Pinpoint the cell where the given text exists, returning its (X, Y) midpoint coordinate. 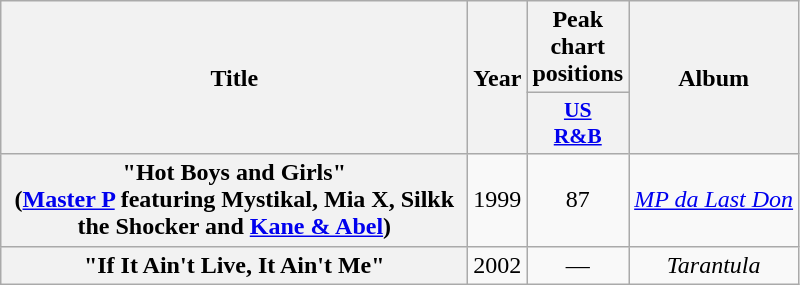
Peak chart positions (578, 47)
1999 (498, 200)
USR&B (578, 124)
Title (234, 78)
Tarantula (714, 265)
"If It Ain't Live, It Ain't Me" (234, 265)
— (578, 265)
87 (578, 200)
"Hot Boys and Girls"(Master P featuring Mystikal, Mia X, Silkk the Shocker and Kane & Abel) (234, 200)
2002 (498, 265)
Year (498, 78)
Album (714, 78)
MP da Last Don (714, 200)
